Scan for the cell matching the given text and deliver its (X, Y) coordinate at center. 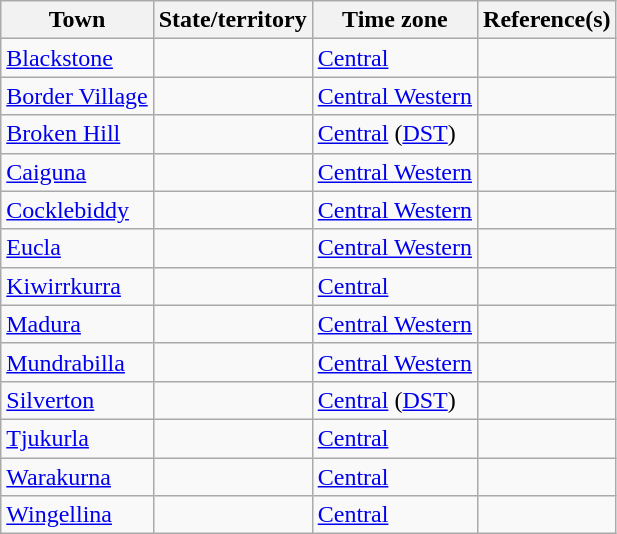
Madura (77, 324)
Tjukurla (77, 438)
Cocklebiddy (77, 210)
Eucla (77, 248)
Mundrabilla (77, 362)
State/territory (232, 20)
Town (77, 20)
Warakurna (77, 477)
Caiguna (77, 172)
Silverton (77, 400)
Kiwirrkurra (77, 286)
Time zone (394, 20)
Reference(s) (548, 20)
Broken Hill (77, 134)
Border Village (77, 96)
Blackstone (77, 58)
Wingellina (77, 515)
